For the text-containing cell, return its midpoint in (X, Y) coordinate format. 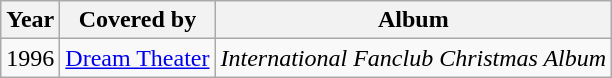
Covered by (138, 20)
1996 (30, 58)
Year (30, 20)
Album (414, 20)
Dream Theater (138, 58)
International Fanclub Christmas Album (414, 58)
